Output the (x, y) coordinate of the center of the cell containing the given text.  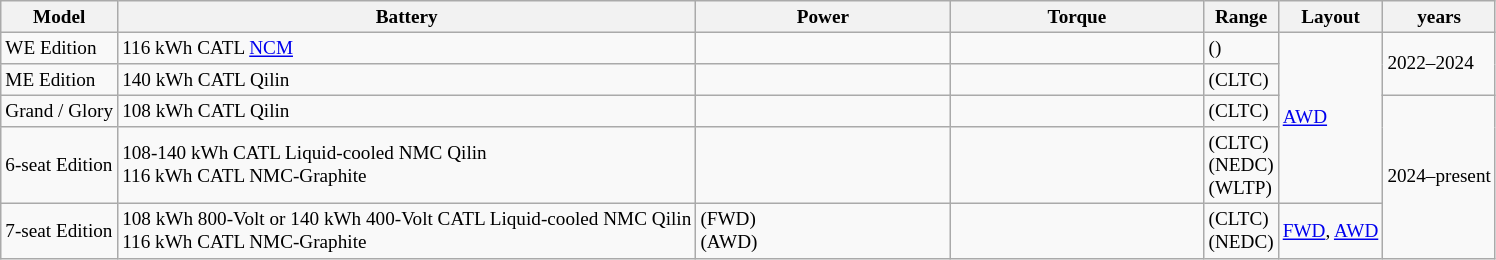
Power (823, 17)
(CLTC) (NEDC) (WLTP) (1241, 166)
(FWD) (AWD) (823, 231)
WE Edition (60, 48)
2024–present (1440, 176)
Range (1241, 17)
Model (60, 17)
AWD (1330, 118)
Torque (1077, 17)
Battery (407, 17)
2022–2024 (1440, 64)
6-seat Edition (60, 166)
7-seat Edition (60, 231)
140 kWh CATL Qilin (407, 80)
116 kWh CATL NCM (407, 48)
ME Edition (60, 80)
FWD, AWD (1330, 231)
() (1241, 48)
108 kWh CATL Qilin (407, 111)
years (1440, 17)
108-140 kWh CATL Liquid-cooled NMC Qilin116 kWh CATL NMC-Graphite (407, 166)
(CLTC) (NEDC) (1241, 231)
Layout (1330, 17)
Grand / Glory (60, 111)
108 kWh 800-Volt or 140 kWh 400-Volt CATL Liquid-cooled NMC Qilin116 kWh CATL NMC-Graphite (407, 231)
